Capture the cell that displays the provided text and extract its [X, Y] central coordinate. 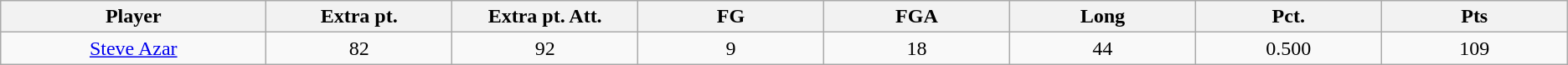
Long [1102, 17]
9 [731, 48]
Extra pt. Att. [545, 17]
Player [134, 17]
44 [1102, 48]
109 [1474, 48]
0.500 [1288, 48]
Pts [1474, 17]
FG [731, 17]
Pct. [1288, 17]
92 [545, 48]
Steve Azar [134, 48]
FGA [916, 17]
18 [916, 48]
Extra pt. [359, 17]
82 [359, 48]
